Pinpoint the cell where the given text exists, returning its [X, Y] midpoint coordinate. 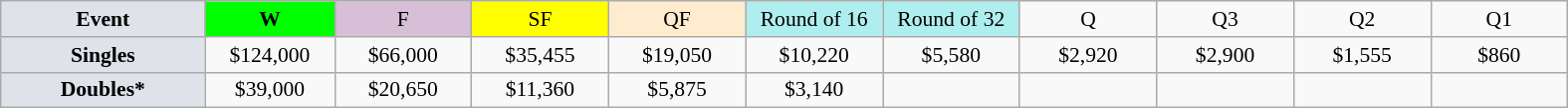
W [270, 19]
Q1 [1499, 19]
$39,000 [270, 90]
Singles [104, 55]
Q2 [1362, 19]
SF [541, 19]
$124,000 [270, 55]
Q3 [1226, 19]
Round of 32 [951, 19]
$11,360 [541, 90]
$10,220 [814, 55]
$860 [1499, 55]
F [403, 19]
$3,140 [814, 90]
$2,920 [1088, 55]
$20,650 [403, 90]
$1,555 [1362, 55]
$5,580 [951, 55]
QF [677, 19]
Round of 16 [814, 19]
$35,455 [541, 55]
$19,050 [677, 55]
Q [1088, 19]
Doubles* [104, 90]
Event [104, 19]
$66,000 [403, 55]
$5,875 [677, 90]
$2,900 [1226, 55]
